Search for the cell housing the specified text and yield its [x, y] center coordinate. 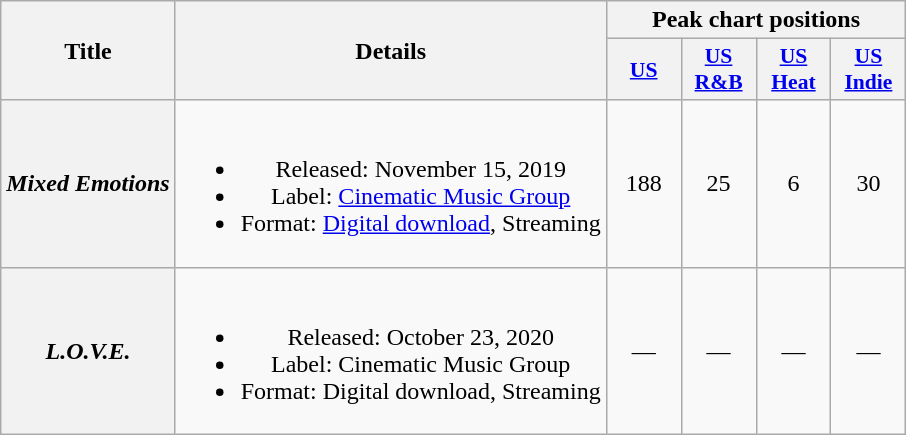
US R&B [718, 70]
Title [88, 50]
Released: October 23, 2020Label: Cinematic Music GroupFormat: Digital download, Streaming [390, 350]
Details [390, 50]
L.O.V.E. [88, 350]
25 [718, 184]
30 [868, 184]
Mixed Emotions [88, 184]
6 [794, 184]
Peak chart positions [756, 20]
Released: November 15, 2019Label: Cinematic Music GroupFormat: Digital download, Streaming [390, 184]
US [644, 70]
188 [644, 184]
US Indie [868, 70]
US Heat [794, 70]
